Return the (X, Y) coordinate for the center point of the cell that contains the specified text.  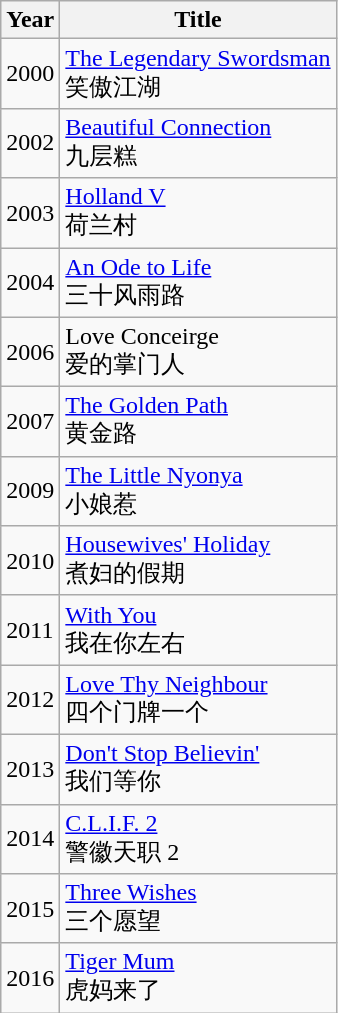
2016 (30, 978)
The Little Nyonya 小娘惹 (198, 491)
2007 (30, 422)
2000 (30, 74)
2013 (30, 769)
The Legendary Swordsman 笑傲江湖 (198, 74)
Tiger Mum 虎妈来了 (198, 978)
2012 (30, 700)
With You 我在你左右 (198, 630)
An Ode to Life 三十风雨路 (198, 283)
2009 (30, 491)
C.L.I.F. 2 警徽天职 2 (198, 839)
2014 (30, 839)
Title (198, 20)
2002 (30, 143)
2010 (30, 561)
Love Thy Neighbour 四个门牌一个 (198, 700)
Year (30, 20)
Holland V 荷兰村 (198, 213)
2011 (30, 630)
Housewives' Holiday 煮妇的假期 (198, 561)
2006 (30, 352)
Don't Stop Believin' 我们等你 (198, 769)
Love Conceirge 爱的掌门人 (198, 352)
Three Wishes 三个愿望 (198, 909)
2015 (30, 909)
2003 (30, 213)
Beautiful Connection 九层糕 (198, 143)
2004 (30, 283)
The Golden Path 黄金路 (198, 422)
